Extract the (X, Y) coordinate from the center of the cell holding the provided text.  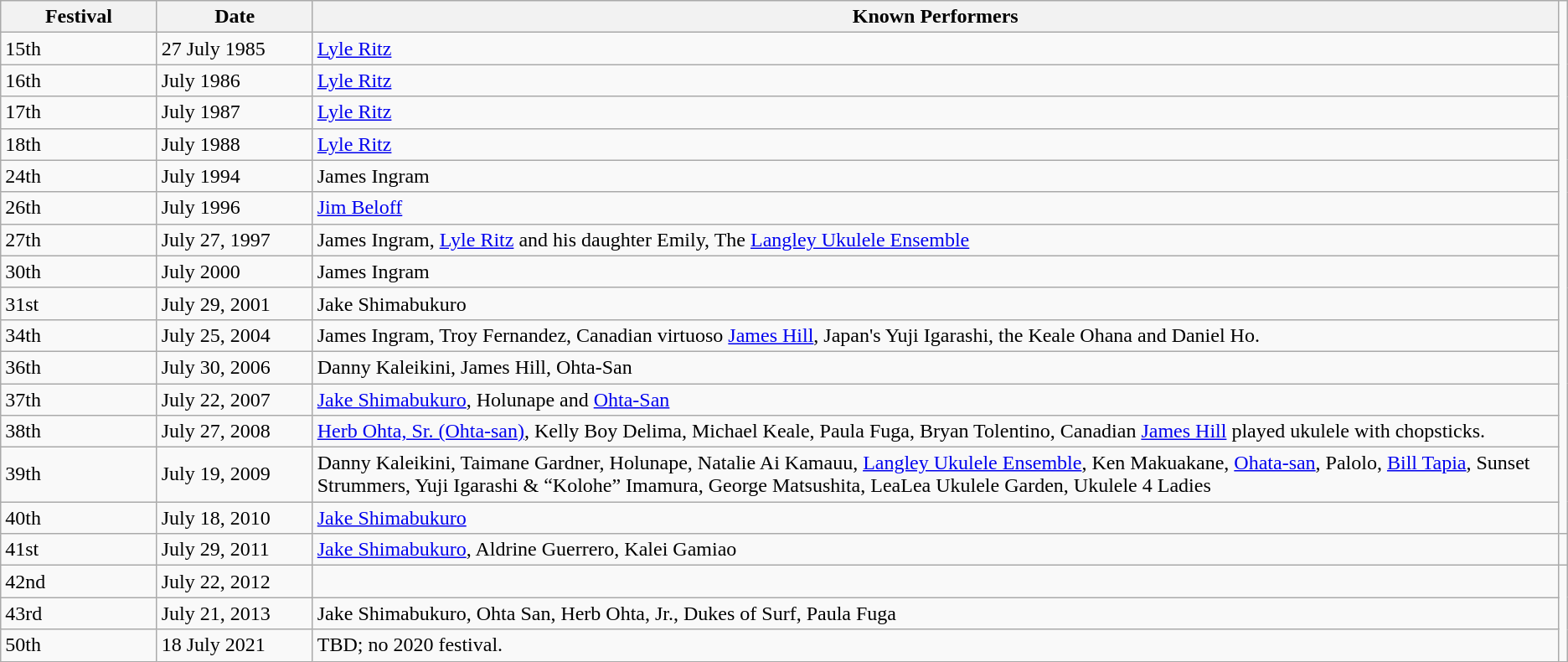
31st (79, 303)
18 July 2021 (235, 645)
July 22, 2012 (235, 582)
15th (79, 49)
July 30, 2006 (235, 367)
42nd (79, 582)
39th (79, 474)
July 18, 2010 (235, 518)
34th (79, 335)
July 1996 (235, 208)
26th (79, 208)
27th (79, 240)
Jim Beloff (935, 208)
18th (79, 144)
36th (79, 367)
38th (79, 432)
Date (235, 17)
Festival (79, 17)
43rd (79, 613)
17th (79, 112)
July 1988 (235, 144)
July 27, 1997 (235, 240)
Danny Kaleikini, James Hill, Ohta-San (935, 367)
50th (79, 645)
July 29, 2011 (235, 550)
40th (79, 518)
James Ingram, Lyle Ritz and his daughter Emily, The Langley Ukulele Ensemble (935, 240)
July 1986 (235, 80)
July 25, 2004 (235, 335)
July 1987 (235, 112)
July 2000 (235, 272)
July 22, 2007 (235, 400)
Herb Ohta, Sr. (Ohta-san), Kelly Boy Delima, Michael Keale, Paula Fuga, Bryan Tolentino, Canadian James Hill played ukulele with chopsticks. (935, 432)
July 19, 2009 (235, 474)
Jake Shimabukuro, Holunape and Ohta-San (935, 400)
TBD; no 2020 festival. (935, 645)
27 July 1985 (235, 49)
37th (79, 400)
41st (79, 550)
Jake Shimabukuro, Aldrine Guerrero, Kalei Gamiao (935, 550)
James Ingram, Troy Fernandez, Canadian virtuoso James Hill, Japan's Yuji Igarashi, the Keale Ohana and Daniel Ho. (935, 335)
July 1994 (235, 176)
July 27, 2008 (235, 432)
16th (79, 80)
July 29, 2001 (235, 303)
Known Performers (935, 17)
Jake Shimabukuro, Ohta San, Herb Ohta, Jr., Dukes of Surf, Paula Fuga (935, 613)
July 21, 2013 (235, 613)
30th (79, 272)
24th (79, 176)
